Provide the (x, y) coordinate of the cell's center where the given text is located.  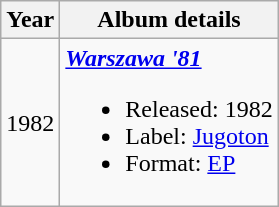
1982 (30, 122)
Album details (169, 20)
Warszawa '81Released: 1982Label: JugotonFormat: EP (169, 122)
Year (30, 20)
